Pinpoint the cell where the given text exists, returning its [X, Y] midpoint coordinate. 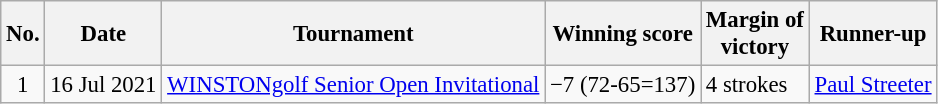
Winning score [623, 34]
16 Jul 2021 [104, 85]
WINSTONgolf Senior Open Invitational [354, 85]
1 [23, 85]
Date [104, 34]
Paul Streeter [873, 85]
4 strokes [756, 85]
−7 (72-65=137) [623, 85]
Tournament [354, 34]
No. [23, 34]
Margin ofvictory [756, 34]
Runner-up [873, 34]
